Locate the cell with the specified text and output its (X, Y) center coordinate. 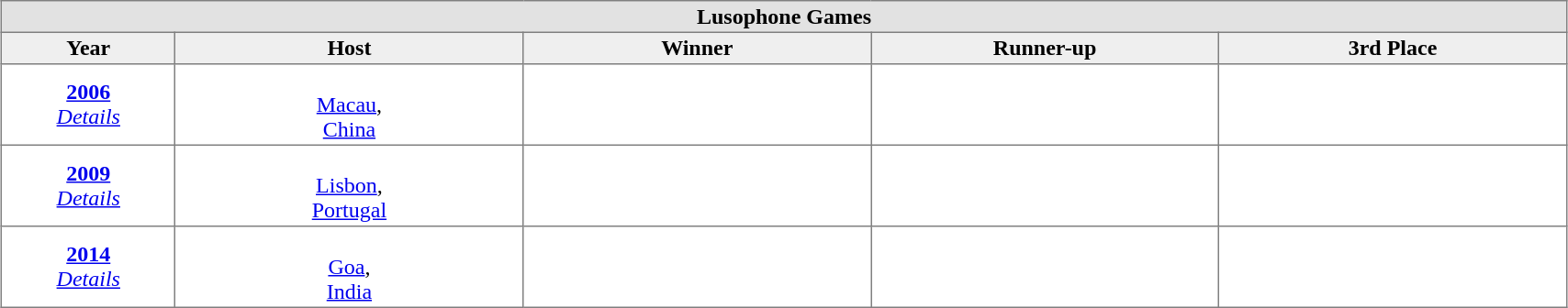
2014Details (88, 267)
Year (88, 48)
Lusophone Games (784, 16)
Winner (698, 48)
Runner-up (1045, 48)
Lisbon, Portugal (349, 185)
2009Details (88, 185)
Macau, China (349, 104)
Host (349, 48)
Goa, India (349, 267)
3rd Place (1394, 48)
2006Details (88, 104)
